Locate the cell with the specified text and output its [x, y] center coordinate. 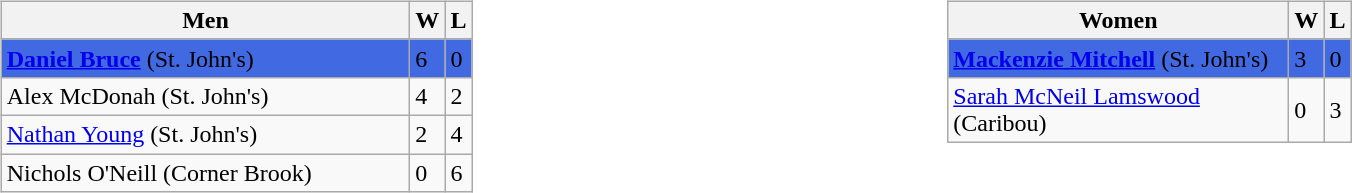
Sarah McNeil Lamswood (Caribou) [1118, 110]
Daniel Bruce (St. John's) [206, 58]
Nichols O'Neill (Corner Brook) [206, 173]
Alex McDonah (St. John's) [206, 96]
Nathan Young (St. John's) [206, 134]
Men [206, 20]
Women [1118, 20]
Mackenzie Mitchell (St. John's) [1118, 58]
